Detect which cell encompasses the target text, then output its (X, Y) center coordinate. 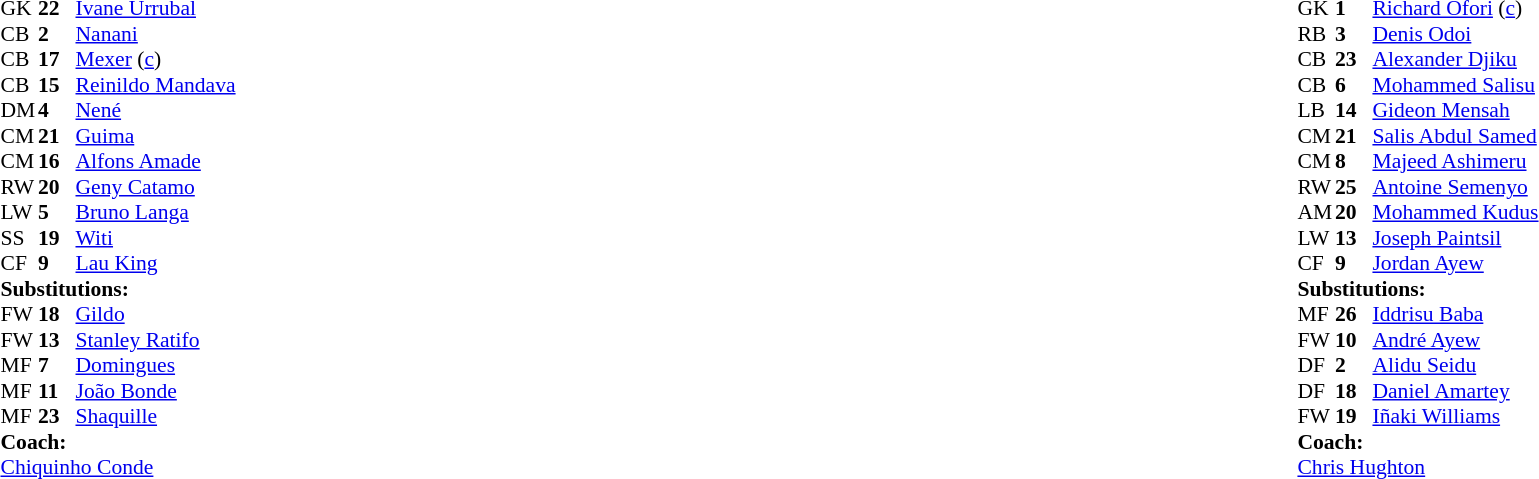
7 (57, 365)
Denis Odoi (1455, 34)
João Bonde (156, 391)
Alidu Seidu (1455, 365)
17 (57, 59)
Shaquille (156, 417)
Mohammed Kudus (1455, 213)
8 (1354, 161)
Gildo (156, 315)
AM (1316, 213)
Gideon Mensah (1455, 111)
Nanani (156, 34)
Iddrisu Baba (1455, 315)
15 (57, 85)
Nené (156, 111)
LB (1316, 111)
André Ayew (1455, 340)
Witi (156, 238)
Alexander Djiku (1455, 59)
Jordan Ayew (1455, 263)
Daniel Amartey (1455, 391)
6 (1354, 85)
Bruno Langa (156, 213)
11 (57, 391)
Salis Abdul Samed (1455, 136)
Alfons Amade (156, 161)
Joseph Paintsil (1455, 238)
DM (19, 111)
SS (19, 238)
26 (1354, 315)
Majeed Ashimeru (1455, 161)
Reinildo Mandava (156, 85)
16 (57, 161)
10 (1354, 340)
Iñaki Williams (1455, 417)
3 (1354, 34)
5 (57, 213)
Geny Catamo (156, 187)
RB (1316, 34)
Antoine Semenyo (1455, 187)
Mexer (c) (156, 59)
Mohammed Salisu (1455, 85)
14 (1354, 111)
Lau King (156, 263)
Domingues (156, 365)
Stanley Ratifo (156, 340)
4 (57, 111)
25 (1354, 187)
Guima (156, 136)
